Locate the cell with the specified text and output its (X, Y) center coordinate. 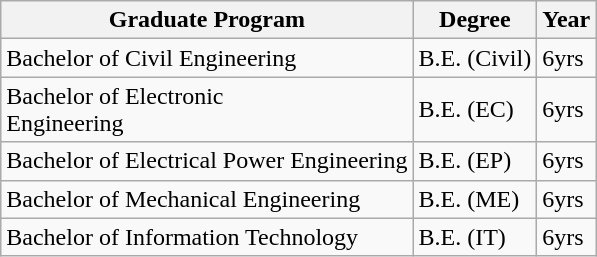
B.E. (EP) (475, 161)
Graduate Program (207, 20)
Year (566, 20)
B.E. (Civil) (475, 58)
Bachelor of Mechanical Engineering (207, 199)
B.E. (IT) (475, 237)
Bachelor of Civil Engineering (207, 58)
B.E. (ME) (475, 199)
Degree (475, 20)
Bachelor of Electrical Power Engineering (207, 161)
Bachelor of Information Technology (207, 237)
B.E. (EC) (475, 110)
Bachelor of ElectronicEngineering (207, 110)
